Search for the cell housing the specified text and yield its (x, y) center coordinate. 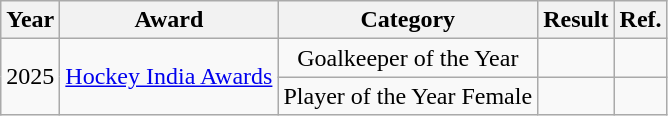
Goalkeeper of the Year (408, 58)
Player of the Year Female (408, 96)
Ref. (640, 20)
2025 (30, 77)
Hockey India Awards (169, 77)
Award (169, 20)
Year (30, 20)
Result (576, 20)
Category (408, 20)
